Extract the (x, y) coordinate from the center of the cell holding the provided text.  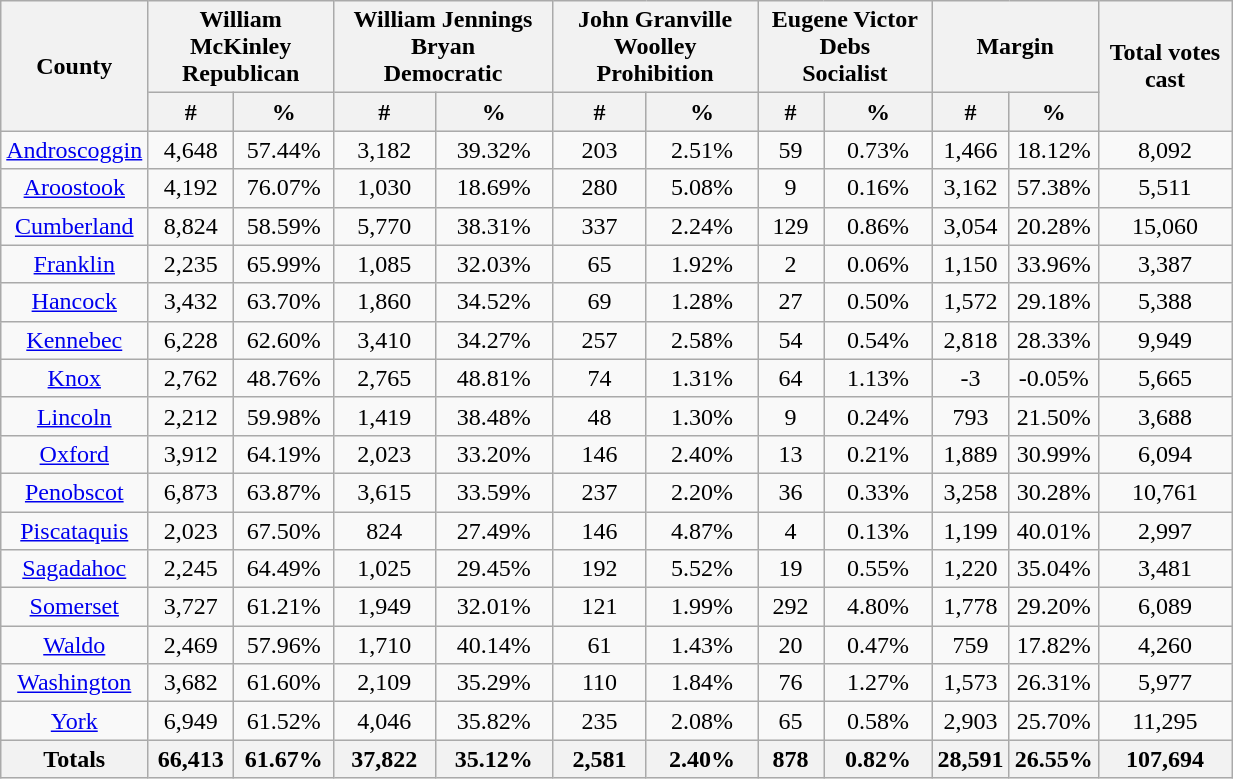
2,903 (970, 721)
Waldo (74, 645)
20.28% (1054, 226)
1,949 (384, 607)
40.01% (1054, 531)
26.31% (1054, 683)
27.49% (494, 531)
62.60% (284, 340)
66,413 (191, 759)
0.24% (878, 416)
York (74, 721)
257 (600, 340)
129 (791, 226)
2,581 (600, 759)
1,085 (384, 264)
2,765 (384, 378)
33.20% (494, 454)
30.28% (1054, 492)
1,572 (970, 302)
0.82% (878, 759)
793 (970, 416)
18.69% (494, 188)
Somerset (74, 607)
Margin (1015, 47)
192 (600, 569)
4,260 (1164, 645)
57.96% (284, 645)
48.81% (494, 378)
35.29% (494, 683)
Aroostook (74, 188)
John Granville WoolleyProhibition (656, 47)
2 (791, 264)
Androscoggin (74, 150)
13 (791, 454)
3,182 (384, 150)
6,228 (191, 340)
0.13% (878, 531)
39.32% (494, 150)
10,761 (1164, 492)
48.76% (284, 378)
337 (600, 226)
292 (791, 607)
1.84% (702, 683)
County (74, 66)
2,762 (191, 378)
2,235 (191, 264)
64.49% (284, 569)
2.51% (702, 150)
65.99% (284, 264)
759 (970, 645)
5,388 (1164, 302)
17.82% (1054, 645)
Franklin (74, 264)
Total votes cast (1164, 66)
1.99% (702, 607)
3,727 (191, 607)
57.44% (284, 150)
Totals (74, 759)
6,949 (191, 721)
1,030 (384, 188)
235 (600, 721)
5.52% (702, 569)
18.12% (1054, 150)
1.30% (702, 416)
5.08% (702, 188)
Knox (74, 378)
2.58% (702, 340)
21.50% (1054, 416)
3,387 (1164, 264)
5,511 (1164, 188)
61.21% (284, 607)
32.03% (494, 264)
5,665 (1164, 378)
0.33% (878, 492)
2,212 (191, 416)
2,997 (1164, 531)
Hancock (74, 302)
35.82% (494, 721)
69 (600, 302)
2,469 (191, 645)
0.54% (878, 340)
59 (791, 150)
4,046 (384, 721)
3,410 (384, 340)
0.21% (878, 454)
2,818 (970, 340)
4.80% (878, 607)
1,150 (970, 264)
20 (791, 645)
1,025 (384, 569)
2.24% (702, 226)
1,710 (384, 645)
0.47% (878, 645)
0.16% (878, 188)
0.58% (878, 721)
40.14% (494, 645)
6,873 (191, 492)
30.99% (1054, 454)
38.31% (494, 226)
Washington (74, 683)
11,295 (1164, 721)
61 (600, 645)
1.43% (702, 645)
36 (791, 492)
0.73% (878, 150)
-0.05% (1054, 378)
32.01% (494, 607)
1,889 (970, 454)
1.28% (702, 302)
76 (791, 683)
6,094 (1164, 454)
1.13% (878, 378)
3,615 (384, 492)
48 (600, 416)
Lincoln (74, 416)
58.59% (284, 226)
0.55% (878, 569)
33.96% (1054, 264)
76.07% (284, 188)
64.19% (284, 454)
8,092 (1164, 150)
25.70% (1054, 721)
34.52% (494, 302)
4 (791, 531)
203 (600, 150)
4,192 (191, 188)
67.50% (284, 531)
3,054 (970, 226)
0.50% (878, 302)
Kennebec (74, 340)
63.70% (284, 302)
1,466 (970, 150)
3,688 (1164, 416)
Oxford (74, 454)
3,682 (191, 683)
1,199 (970, 531)
61.60% (284, 683)
3,912 (191, 454)
29.20% (1054, 607)
27 (791, 302)
Sagadahoc (74, 569)
3,481 (1164, 569)
61.67% (284, 759)
121 (600, 607)
Piscataquis (74, 531)
57.38% (1054, 188)
0.86% (878, 226)
59.98% (284, 416)
63.87% (284, 492)
38.48% (494, 416)
William Jennings BryanDemocratic (442, 47)
6,089 (1164, 607)
3,258 (970, 492)
William McKinleyRepublican (241, 47)
824 (384, 531)
Cumberland (74, 226)
37,822 (384, 759)
19 (791, 569)
1,778 (970, 607)
35.04% (1054, 569)
33.59% (494, 492)
4.87% (702, 531)
1.27% (878, 683)
3,432 (191, 302)
2,109 (384, 683)
1,573 (970, 683)
61.52% (284, 721)
2,245 (191, 569)
9,949 (1164, 340)
8,824 (191, 226)
0.06% (878, 264)
-3 (970, 378)
54 (791, 340)
34.27% (494, 340)
26.55% (1054, 759)
1.31% (702, 378)
64 (791, 378)
1,220 (970, 569)
Penobscot (74, 492)
5,770 (384, 226)
2.08% (702, 721)
28,591 (970, 759)
1,860 (384, 302)
280 (600, 188)
4,648 (191, 150)
2.20% (702, 492)
1.92% (702, 264)
35.12% (494, 759)
1,419 (384, 416)
15,060 (1164, 226)
74 (600, 378)
237 (600, 492)
110 (600, 683)
3,162 (970, 188)
878 (791, 759)
29.45% (494, 569)
107,694 (1164, 759)
Eugene Victor DebsSocialist (846, 47)
5,977 (1164, 683)
28.33% (1054, 340)
29.18% (1054, 302)
